Identify which cell holds the provided text, then report its [X, Y] central coordinate. 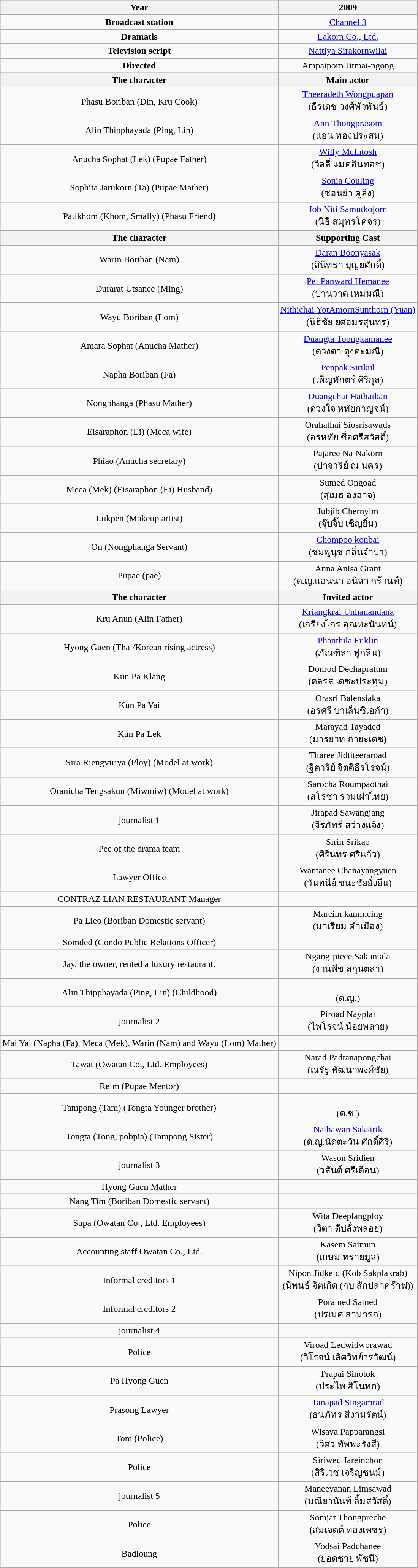
Tawat (Owatan Co., Ltd. Employees) [139, 1065]
Wayu Boriban (Lom) [139, 317]
Kriangkrai Unhanandana (เกรียงไกร อุณหะนันทน์) [348, 619]
Lukpen (Makeup artist) [139, 518]
Napha Boriban (Fa) [139, 375]
journalist 3 [139, 1165]
Alin Thipphayada (Ping, Lin) [139, 130]
Pei Panward Hemanee (ปานวาด เหมมณี) [348, 289]
Penpak Sirikul (เพ็ญพักตร์ ศิริกุล) [348, 375]
(ด.ญ.) [348, 993]
Lawyer Office [139, 878]
Marayad Tayaded (มารยาท ถายะเดช) [348, 734]
Orasri Balensiaka (อรศรี บาเล็นซิเอก้า) [348, 705]
Sira Riengviriya (Ploy) (Model at work) [139, 763]
Mareim kammeing (มาเรียม คำเมือง) [348, 921]
journalist 4 [139, 1331]
Accounting staff Owatan Co., Ltd. [139, 1252]
Wantanee Chanayangyuen (วันทนีย์ ชนะชัยยั่งยืน) [348, 878]
Durarat Utsanee (Ming) [139, 289]
Wason Sridien (วสันต์ ศรีเดือน) [348, 1165]
Anna Anisa Grant (ด.ญ.แอนนา อนิสา กร้านท์) [348, 576]
Job Niti Samutkojorn (นิธิ สมุทรโคจร) [348, 216]
Poramed Samed (ปรเมศ สามารถ) [348, 1309]
Theeradeth Wongpuapan (ธีรเดช วงศ์พัวพันธ์) [348, 102]
journalist 2 [139, 1021]
Warin Boriban (Nam) [139, 260]
Pa Hyong Guen [139, 1381]
Informal creditors 1 [139, 1280]
Jubjib Chernyim (จุ๊บจิ๊บ เชิญยิ้ม) [348, 518]
Viroad Ledwidworawad (วิโรจน์ เลิศวิทย์วรวัฒน์) [348, 1352]
Hyong Guen (Thai/Korean rising actress) [139, 648]
Somded (Condo Public Relations Officer) [139, 942]
Kun Pa Lek [139, 734]
Sumed Ongoad (สุเมธ องอาจ) [348, 490]
Television script [139, 51]
Kun Pa Klang [139, 676]
Pee of the drama team [139, 849]
Hyong Guen Mather [139, 1187]
Nattiya Sirakornwilai [348, 51]
Directed [139, 65]
Sophita Jarukorn (Ta) (Pupae Mather) [139, 188]
Chompoo konbai (ชมพูนุช กลิ่นจำปา) [348, 547]
Somjat Thongpreche (สมเจตต์ ทองเพชร) [348, 1525]
Piroad Nayplai (ไพโรจน์ น้อยพลาย) [348, 1021]
Supporting Cast [348, 238]
Dramatis [139, 37]
Phasu Boriban (Din, Kru Cook) [139, 102]
Lakorn Co., Ltd. [348, 37]
Tongta (Tong, pobpia) (Tampong Sister) [139, 1136]
Jay, the owner, rented a luxury restaurant. [139, 964]
2009 [348, 8]
Tom (Police) [139, 1438]
Sonia Couling (ซอนย่า คูลิ่ง) [348, 188]
Ann Thongprasom (แอน ทองประสม) [348, 130]
CONTRAZ LIAN RESTAURANT Manager [139, 899]
Orahathai Siosrisawads (อรหทัย ซื่อศรีสวัสดิ์) [348, 432]
Sarocha Roumpaothai (สโรชา ร่วมเผ่าไทย) [348, 791]
Donrod Dechapratum (ดลรส เดชะประทุม) [348, 676]
Nongphanga (Phasu Mather) [139, 403]
Alin Thipphayada (Ping, Lin) (Childhood) [139, 993]
Invited actor [348, 597]
Prapai Sinotok (ประไพ สิโนทก) [348, 1381]
Eisaraphon (Ei) (Meca wife) [139, 432]
Year [139, 8]
Yodsai Padchanee (ยอดชาย พัชนี) [348, 1554]
Pajaree Na Nakorn (ปาจารีย์ ณ นคร) [348, 461]
Oranicha Tengsakun (Miwmiw) (Model at work) [139, 791]
journalist 5 [139, 1496]
Kasem Saimun (เกษม ทรายมูล) [348, 1252]
Willy McIntosh (วิลลี่ แมคอินทอช) [348, 159]
journalist 1 [139, 820]
Siriwed Jareinchon (สิริเวช เจริญชนม์) [348, 1467]
Kun Pa Yai [139, 705]
Phanthila Fuklin (ภัณฑิลา ฟูกลิ่น) [348, 648]
Nang Tim (Boriban Domestic servant) [139, 1201]
Nipon Jidkeid (Kob Sakplakrab) (นิพนธ์ จิตเกิด (กบ สักปลาคร๊าฟ)) [348, 1280]
Anucha Sophat (Lek) (Pupae Father) [139, 159]
Reim (Pupae Mentor) [139, 1086]
Main actor [348, 80]
Pupae (pae) [139, 576]
Broadcast station [139, 22]
Titaree Jidtiteeraroad (ฐิตารีย์ จิตติธีรโรจน์) [348, 763]
Jirapad Sawangjang (จีรภัทร์ สว่างแจ้ง) [348, 820]
Informal creditors 2 [139, 1309]
Prasong Lawyer [139, 1410]
Tanapad Singamrad (ธนภัทร สีงามรัตน์) [348, 1410]
Maneeyanan Limsawad (มณียานันท์ ลิ้มสวัสดิ์) [348, 1496]
Duangchai Hathaikan (ดวงใจ หทัยกาญจน์) [348, 403]
Ampaiporn Jitmai-ngong [348, 65]
Sirin Srikao (ศิรินทร ศรีแก้ว) [348, 849]
Phiao (Anucha secretary) [139, 461]
Wisava Papparangsi (วิศว ทัพพะรังสี) [348, 1438]
Tampong (Tam) (Tongta Younger brother) [139, 1108]
Amara Sophat (Anucha Mather) [139, 346]
Nathawan Saksirik (ด.ญ.นัดตะวัน ศักดิ์ศิริ) [348, 1136]
Supa (Owatan Co., Ltd. Employees) [139, 1223]
Daran Boonyasak (สินิทธา บุญยศักดิ์) [348, 260]
Meca (Mek) (Eisaraphon (Ei) Husband) [139, 490]
(ด.ช.) [348, 1108]
Mai Yai (Napha (Fa), Meca (Mek), Warin (Nam) and Wayu (Lom) Mather) [139, 1043]
On (Nongphanga Servant) [139, 547]
Wita Deeplangploy (วิตา ดีปลั่งพลอย) [348, 1223]
Kru Anun (Alin Father) [139, 619]
Patikhom (Khom, Smally) (Phasu Friend) [139, 216]
Channel 3 [348, 22]
Ngang-piece Sakuntala (งานพีช สกุนตลา) [348, 964]
Pa Lieo (Boriban Domestic servant) [139, 921]
Nithichai YotAmornSunthorn (Yuan) (นิธิชัย ยศอมรสุนทร) [348, 317]
Badloung [139, 1554]
Narad Padtanapongchai (ณรัฐ พัฒนาพงศ์ชัย) [348, 1065]
Duangta Toongkamanee (ดวงตา ตุงคะมณี) [348, 346]
